Find where the given text appears and provide that cell's center as [x, y] coordinate. 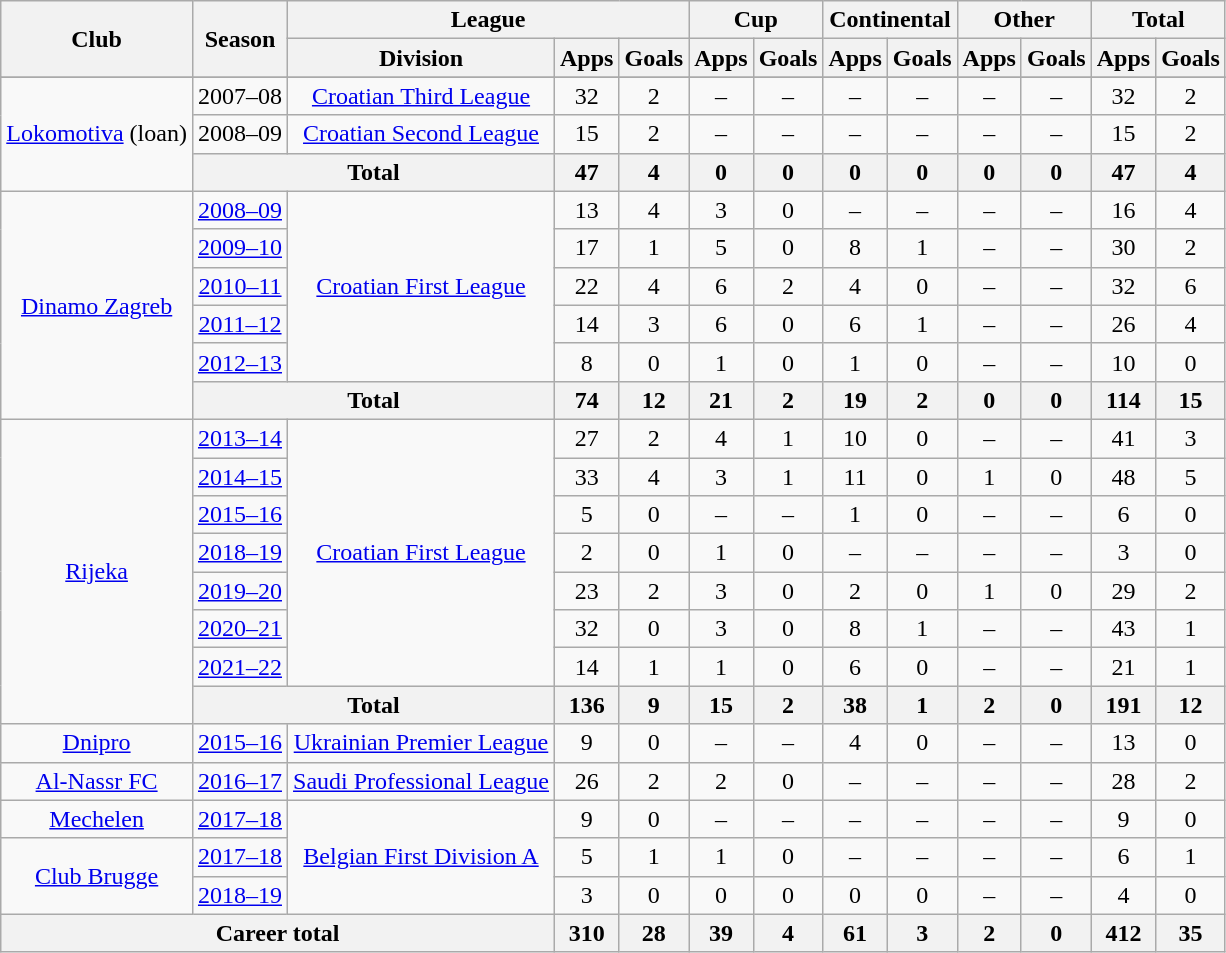
Croatian Second League [422, 134]
30 [1123, 248]
2020–21 [240, 629]
17 [587, 248]
43 [1123, 629]
114 [1123, 400]
Lokomotiva (loan) [97, 134]
2009–10 [240, 248]
Continental [890, 20]
2016–17 [240, 781]
Mechelen [97, 819]
Career total [278, 933]
39 [721, 933]
2014–15 [240, 477]
Other [1024, 20]
Division [422, 58]
Dinamo Zagreb [97, 305]
Saudi Professional League [422, 781]
League [488, 20]
310 [587, 933]
Cup [756, 20]
2019–20 [240, 591]
2013–14 [240, 438]
Season [240, 39]
16 [1123, 210]
22 [587, 286]
Croatian Third League [422, 96]
19 [855, 400]
Club [97, 39]
11 [855, 477]
29 [1123, 591]
38 [855, 705]
Ukrainian Premier League [422, 743]
74 [587, 400]
412 [1123, 933]
33 [587, 477]
23 [587, 591]
48 [1123, 477]
27 [587, 438]
35 [1191, 933]
2011–12 [240, 324]
2021–22 [240, 667]
Belgian First Division A [422, 857]
Dnipro [97, 743]
Club Brugge [97, 876]
136 [587, 705]
61 [855, 933]
2007–08 [240, 96]
2012–13 [240, 362]
191 [1123, 705]
41 [1123, 438]
Rijeka [97, 571]
2010–11 [240, 286]
Al-Nassr FC [97, 781]
